Scan for the cell matching the given text and deliver its [x, y] coordinate at center. 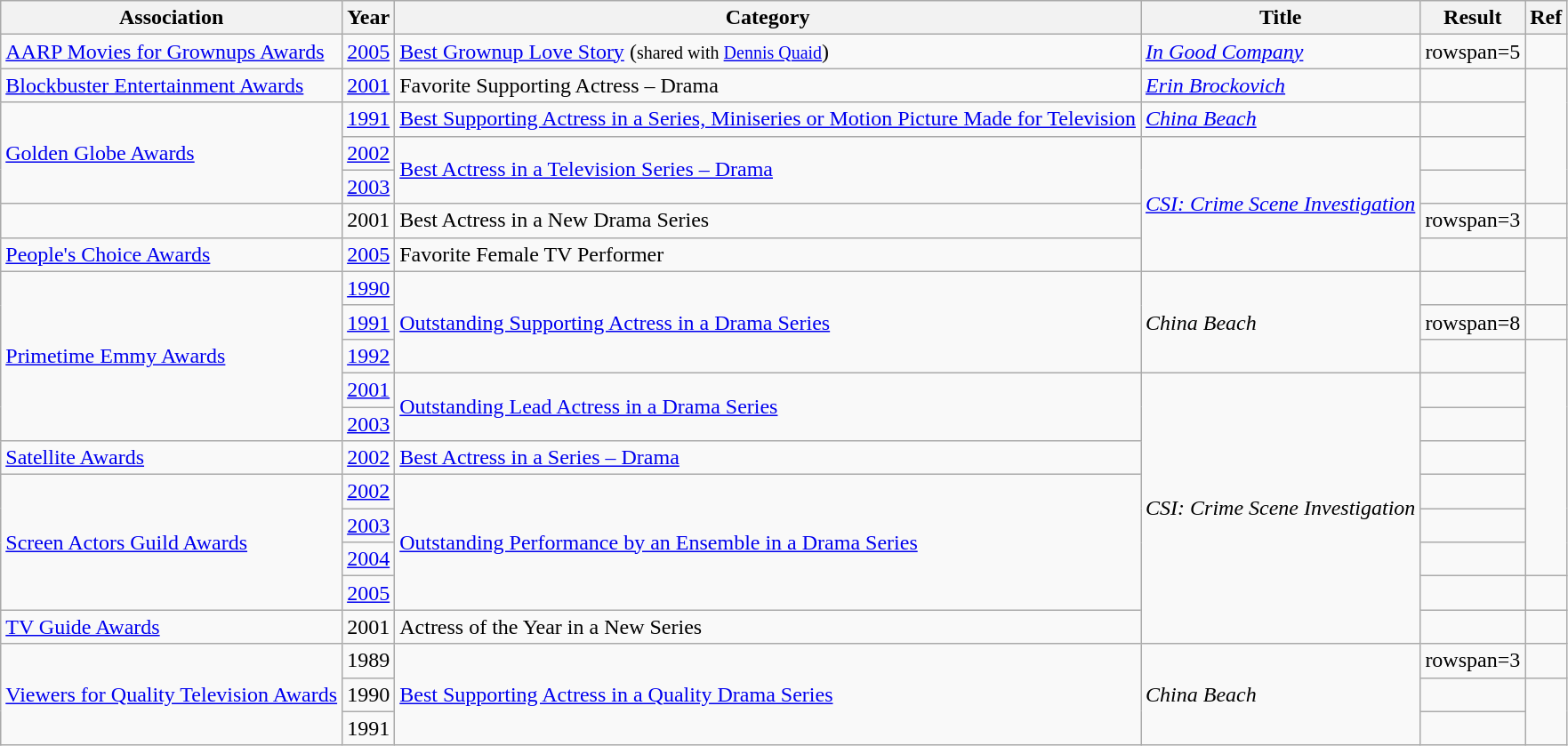
Best Supporting Actress in a Quality Drama Series [768, 694]
Best Grownup Love Story (shared with Dennis Quaid) [768, 52]
1992 [368, 356]
TV Guide Awards [172, 627]
rowspan=5 [1473, 52]
Year [368, 18]
Screen Actors Guild Awards [172, 542]
Erin Brockovich [1281, 85]
Association [172, 18]
Viewers for Quality Television Awards [172, 694]
Golden Globe Awards [172, 153]
rowspan=8 [1473, 322]
2004 [368, 559]
Outstanding Lead Actress in a Drama Series [768, 406]
Favorite Supporting Actress – Drama [768, 85]
Title [1281, 18]
People's Choice Awards [172, 254]
Best Actress in a New Drama Series [768, 221]
Best Actress in a Series – Drama [768, 458]
Result [1473, 18]
Best Actress in a Television Series – Drama [768, 170]
1989 [368, 661]
Outstanding Performance by an Ensemble in a Drama Series [768, 542]
Best Supporting Actress in a Series, Miniseries or Motion Picture Made for Television [768, 119]
Category [768, 18]
Satellite Awards [172, 458]
AARP Movies for Grownups Awards [172, 52]
Blockbuster Entertainment Awards [172, 85]
Ref [1546, 18]
Outstanding Supporting Actress in a Drama Series [768, 322]
Actress of the Year in a New Series [768, 627]
Primetime Emmy Awards [172, 356]
Favorite Female TV Performer [768, 254]
In Good Company [1281, 52]
